Locate the cell with the specified text and output its [x, y] center coordinate. 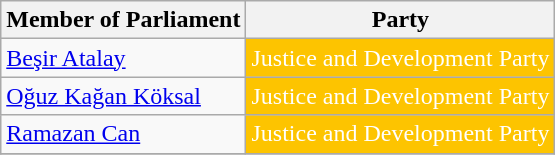
Ramazan Can [124, 134]
Member of Parliament [124, 20]
Party [400, 20]
Oğuz Kağan Köksal [124, 96]
Beşir Atalay [124, 58]
